Pinpoint the cell where the given text exists, returning its (X, Y) midpoint coordinate. 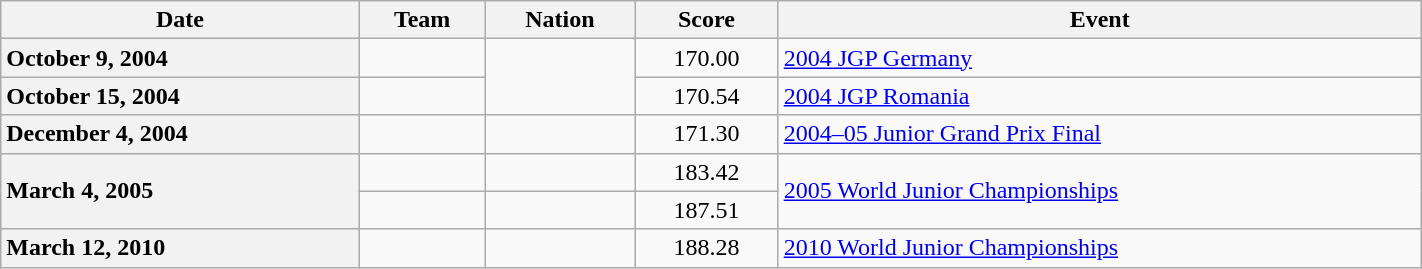
170.00 (706, 58)
183.42 (706, 172)
187.51 (706, 210)
December 4, 2004 (180, 134)
October 9, 2004 (180, 58)
188.28 (706, 248)
170.54 (706, 96)
Event (1100, 20)
Nation (560, 20)
171.30 (706, 134)
2010 World Junior Championships (1100, 248)
Date (180, 20)
March 4, 2005 (180, 191)
2004 JGP Romania (1100, 96)
Team (422, 20)
2005 World Junior Championships (1100, 191)
March 12, 2010 (180, 248)
October 15, 2004 (180, 96)
Score (706, 20)
2004 JGP Germany (1100, 58)
2004–05 Junior Grand Prix Final (1100, 134)
